Capture the cell that displays the provided text and extract its (x, y) central coordinate. 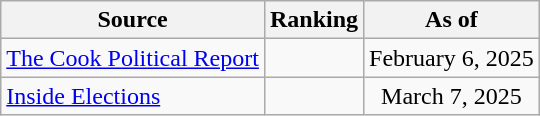
The Cook Political Report (133, 58)
February 6, 2025 (452, 58)
Source (133, 20)
Inside Elections (133, 96)
As of (452, 20)
Ranking (314, 20)
March 7, 2025 (452, 96)
